Output the [x, y] coordinate of the center of the cell containing the given text.  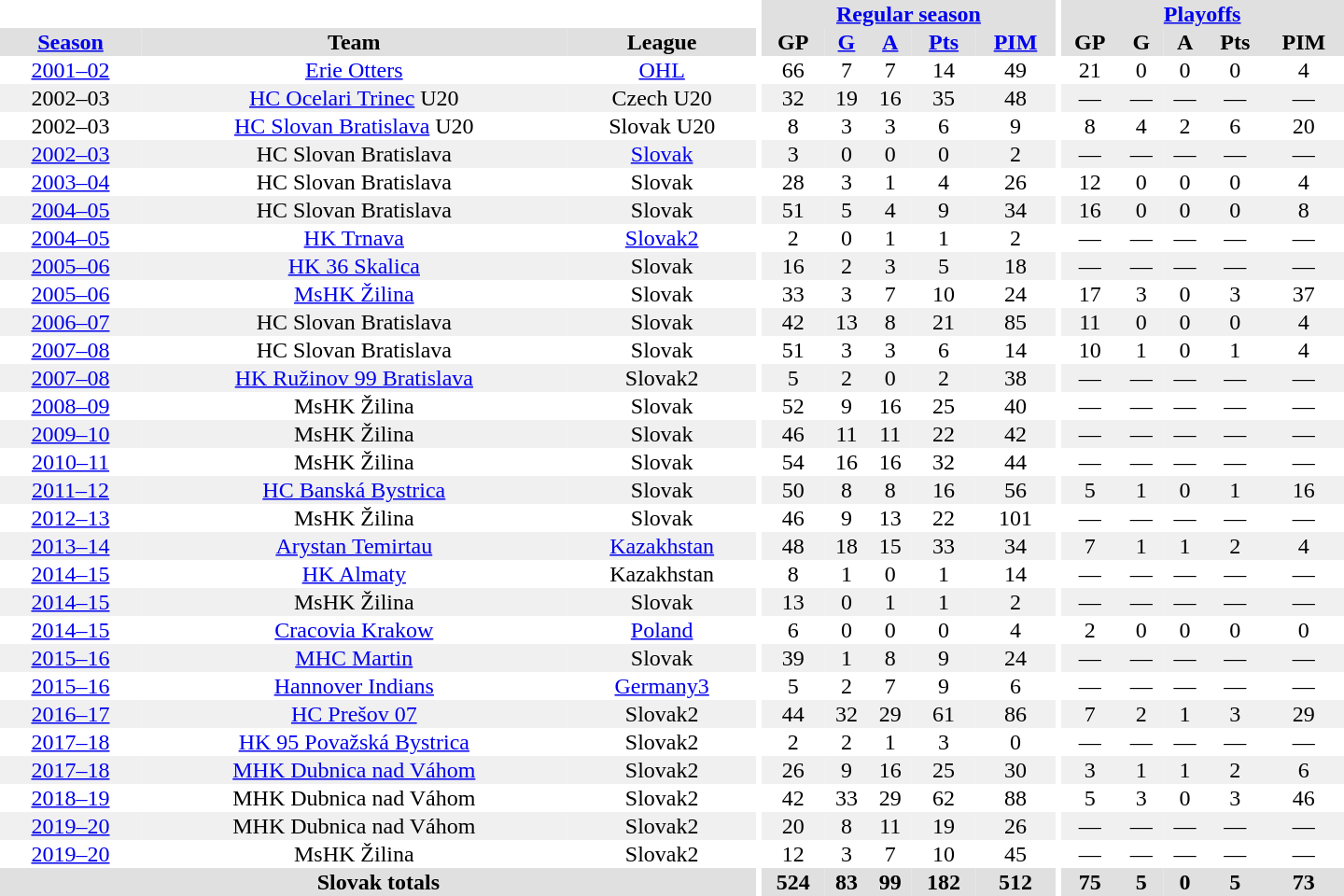
HK Trnava [355, 238]
2016–17 [71, 714]
HK 36 Skalica [355, 266]
2013–14 [71, 546]
HK Ružinov 99 Bratislava [355, 378]
Arystan Temirtau [355, 546]
OHL [663, 70]
HC Ocelari Trinec U20 [355, 98]
50 [793, 490]
524 [793, 882]
Germany3 [663, 686]
66 [793, 70]
182 [944, 882]
512 [1015, 882]
54 [793, 462]
52 [793, 406]
2006–07 [71, 322]
39 [793, 658]
League [663, 42]
99 [890, 882]
Slovak totals [379, 882]
28 [793, 182]
2008–09 [71, 406]
2009–10 [71, 434]
75 [1090, 882]
HC Banská Bystrica [355, 490]
2011–12 [71, 490]
HC Prešov 07 [355, 714]
Team [355, 42]
Erie Otters [355, 70]
2010–11 [71, 462]
85 [1015, 322]
17 [1090, 294]
30 [1015, 770]
HC Slovan Bratislava U20 [355, 126]
86 [1015, 714]
83 [847, 882]
HK Almaty [355, 574]
45 [1015, 854]
2001–02 [71, 70]
Season [71, 42]
56 [1015, 490]
73 [1304, 882]
37 [1304, 294]
Slovak U20 [663, 126]
62 [944, 798]
Czech U20 [663, 98]
Poland [663, 630]
Cracovia Krakow [355, 630]
MHC Martin [355, 658]
2003–04 [71, 182]
35 [944, 98]
40 [1015, 406]
Playoffs [1202, 14]
Hannover Indians [355, 686]
61 [944, 714]
49 [1015, 70]
2012–13 [71, 518]
2018–19 [71, 798]
38 [1015, 378]
Regular season [909, 14]
15 [890, 546]
88 [1015, 798]
101 [1015, 518]
HK 95 Považská Bystrica [355, 742]
